Locate the cell with the specified text and output its [x, y] center coordinate. 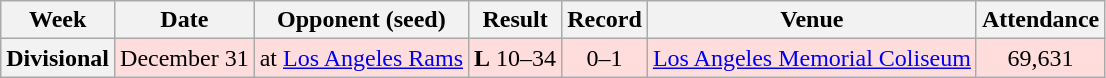
Week [58, 20]
at Los Angeles Rams [361, 58]
0–1 [605, 58]
Opponent (seed) [361, 20]
Result [516, 20]
Date [185, 20]
Record [605, 20]
Attendance [1040, 20]
Venue [812, 20]
December 31 [185, 58]
L 10–34 [516, 58]
Divisional [58, 58]
Los Angeles Memorial Coliseum [812, 58]
69,631 [1040, 58]
